Search for the cell housing the specified text and yield its (X, Y) center coordinate. 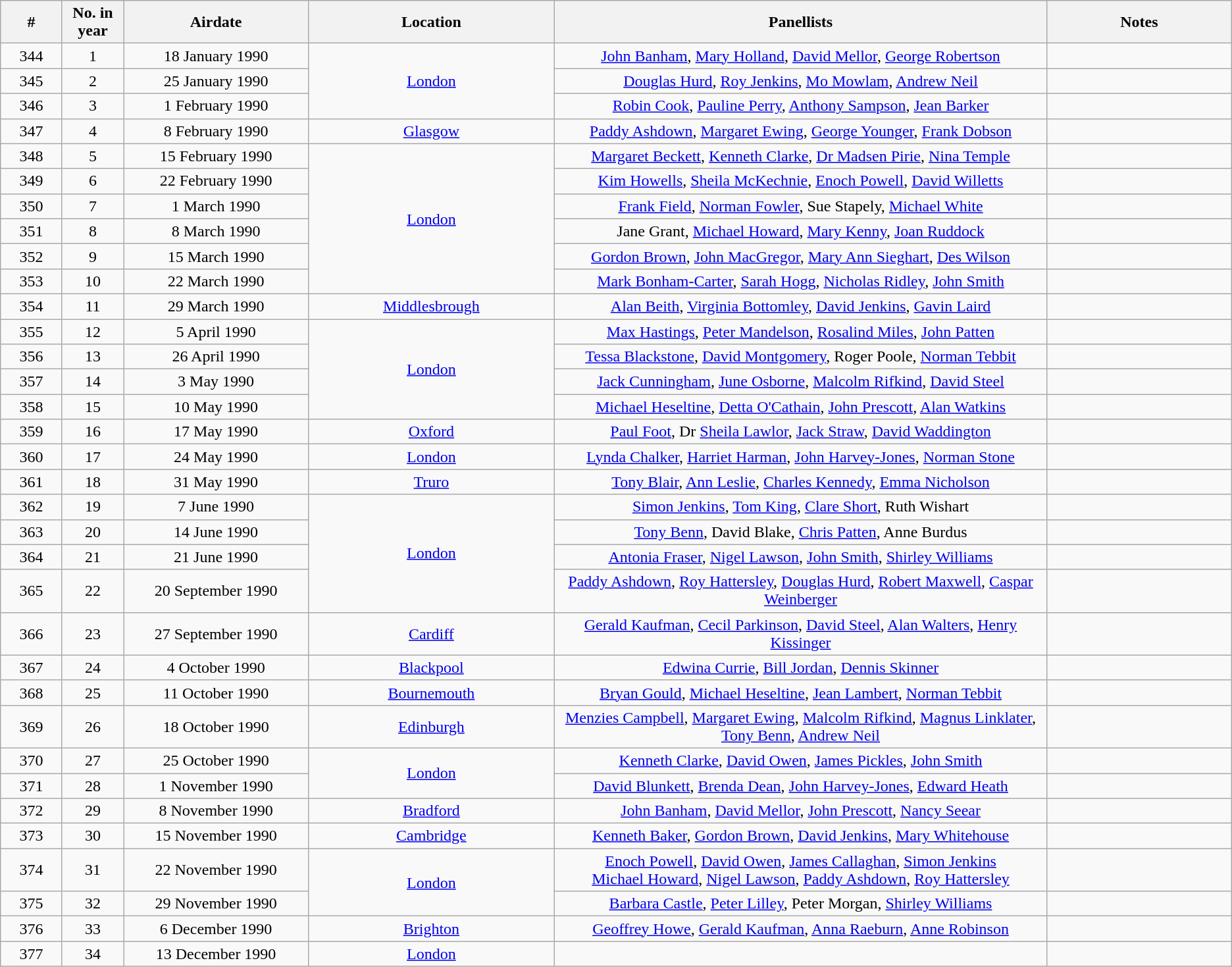
John Banham, Mary Holland, David Mellor, George Robertson (800, 56)
376 (32, 929)
351 (32, 231)
29 (93, 811)
David Blunkett, Brenda Dean, John Harvey-Jones, Edward Heath (800, 785)
13 (93, 357)
Blackpool (431, 667)
22 February 1990 (216, 181)
366 (32, 633)
10 May 1990 (216, 407)
26 April 1990 (216, 357)
28 (93, 785)
19 (93, 507)
15 November 1990 (216, 836)
Edinburgh (431, 727)
6 (93, 181)
Alan Beith, Virginia Bottomley, David Jenkins, Gavin Laird (800, 306)
Douglas Hurd, Roy Jenkins, Mo Mowlam, Andrew Neil (800, 81)
25 October 1990 (216, 760)
14 June 1990 (216, 532)
29 November 1990 (216, 904)
15 (93, 407)
Glasgow (431, 131)
Jack Cunningham, June Osborne, Malcolm Rifkind, David Steel (800, 382)
344 (32, 56)
5 (93, 156)
12 (93, 331)
360 (32, 457)
Airdate (216, 22)
347 (32, 131)
346 (32, 106)
18 October 1990 (216, 727)
Enoch Powell, David Owen, James Callaghan, Simon JenkinsMichael Howard, Nigel Lawson, Paddy Ashdown, Roy Hattersley (800, 870)
Kenneth Baker, Gordon Brown, David Jenkins, Mary Whitehouse (800, 836)
Max Hastings, Peter Mandelson, Rosalind Miles, John Patten (800, 331)
Middlesbrough (431, 306)
9 (93, 256)
363 (32, 532)
Frank Field, Norman Fowler, Sue Stapely, Michael White (800, 206)
8 February 1990 (216, 131)
354 (32, 306)
Paddy Ashdown, Margaret Ewing, George Younger, Frank Dobson (800, 131)
377 (32, 954)
3 May 1990 (216, 382)
31 May 1990 (216, 482)
33 (93, 929)
359 (32, 432)
1 February 1990 (216, 106)
14 (93, 382)
John Banham, David Mellor, John Prescott, Nancy Seear (800, 811)
29 March 1990 (216, 306)
10 (93, 281)
372 (32, 811)
20 (93, 532)
Menzies Campbell, Margaret Ewing, Malcolm Rifkind, Magnus Linklater, Tony Benn, Andrew Neil (800, 727)
15 March 1990 (216, 256)
1 November 1990 (216, 785)
368 (32, 693)
Gordon Brown, John MacGregor, Mary Ann Sieghart, Des Wilson (800, 256)
Barbara Castle, Peter Lilley, Peter Morgan, Shirley Williams (800, 904)
Gerald Kaufman, Cecil Parkinson, David Steel, Alan Walters, Henry Kissinger (800, 633)
6 December 1990 (216, 929)
3 (93, 106)
370 (32, 760)
20 September 1990 (216, 591)
1 (93, 56)
Cardiff (431, 633)
375 (32, 904)
22 November 1990 (216, 870)
21 (93, 557)
16 (93, 432)
Geoffrey Howe, Gerald Kaufman, Anna Raeburn, Anne Robinson (800, 929)
Edwina Currie, Bill Jordan, Dennis Skinner (800, 667)
Paul Foot, Dr Sheila Lawlor, Jack Straw, David Waddington (800, 432)
Tony Blair, Ann Leslie, Charles Kennedy, Emma Nicholson (800, 482)
24 May 1990 (216, 457)
No. in year (93, 22)
25 January 1990 (216, 81)
25 (93, 693)
Brighton (431, 929)
18 (93, 482)
Panellists (800, 22)
13 December 1990 (216, 954)
Truro (431, 482)
352 (32, 256)
5 April 1990 (216, 331)
30 (93, 836)
369 (32, 727)
4 October 1990 (216, 667)
Location (431, 22)
Paddy Ashdown, Roy Hattersley, Douglas Hurd, Robert Maxwell, Caspar Weinberger (800, 591)
17 May 1990 (216, 432)
362 (32, 507)
# (32, 22)
4 (93, 131)
345 (32, 81)
Cambridge (431, 836)
Jane Grant, Michael Howard, Mary Kenny, Joan Ruddock (800, 231)
11 (93, 306)
2 (93, 81)
Antonia Fraser, Nigel Lawson, John Smith, Shirley Williams (800, 557)
24 (93, 667)
Tessa Blackstone, David Montgomery, Roger Poole, Norman Tebbit (800, 357)
373 (32, 836)
Simon Jenkins, Tom King, Clare Short, Ruth Wishart (800, 507)
353 (32, 281)
18 January 1990 (216, 56)
26 (93, 727)
21 June 1990 (216, 557)
365 (32, 591)
Kenneth Clarke, David Owen, James Pickles, John Smith (800, 760)
356 (32, 357)
Oxford (431, 432)
Lynda Chalker, Harriet Harman, John Harvey-Jones, Norman Stone (800, 457)
Margaret Beckett, Kenneth Clarke, Dr Madsen Pirie, Nina Temple (800, 156)
8 November 1990 (216, 811)
8 March 1990 (216, 231)
22 March 1990 (216, 281)
7 (93, 206)
15 February 1990 (216, 156)
27 September 1990 (216, 633)
31 (93, 870)
Robin Cook, Pauline Perry, Anthony Sampson, Jean Barker (800, 106)
358 (32, 407)
371 (32, 785)
Michael Heseltine, Detta O'Cathain, John Prescott, Alan Watkins (800, 407)
Bournemouth (431, 693)
349 (32, 181)
374 (32, 870)
32 (93, 904)
357 (32, 382)
350 (32, 206)
8 (93, 231)
27 (93, 760)
1 March 1990 (216, 206)
348 (32, 156)
22 (93, 591)
355 (32, 331)
364 (32, 557)
Bryan Gould, Michael Heseltine, Jean Lambert, Norman Tebbit (800, 693)
11 October 1990 (216, 693)
Mark Bonham-Carter, Sarah Hogg, Nicholas Ridley, John Smith (800, 281)
361 (32, 482)
23 (93, 633)
7 June 1990 (216, 507)
Notes (1140, 22)
Tony Benn, David Blake, Chris Patten, Anne Burdus (800, 532)
367 (32, 667)
17 (93, 457)
Bradford (431, 811)
34 (93, 954)
Kim Howells, Sheila McKechnie, Enoch Powell, David Willetts (800, 181)
